Extract the [x, y] coordinate from the center of the cell holding the provided text.  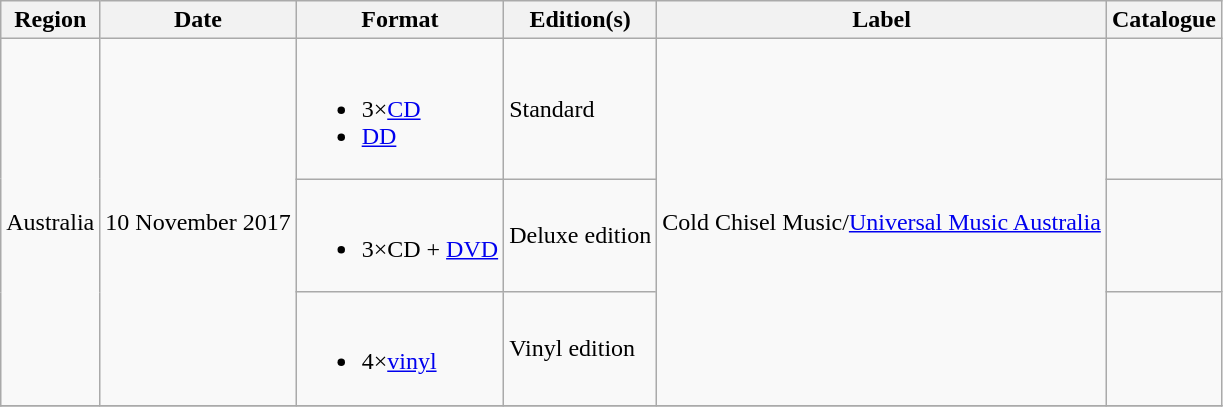
Catalogue [1164, 20]
Cold Chisel Music/Universal Music Australia [882, 222]
Deluxe edition [580, 236]
Label [882, 20]
3×CD + DVD [400, 236]
Edition(s) [580, 20]
Australia [50, 222]
Vinyl edition [580, 348]
Standard [580, 109]
Format [400, 20]
10 November 2017 [198, 222]
Date [198, 20]
3×CDDD [400, 109]
4×vinyl [400, 348]
Region [50, 20]
